Capture the cell that displays the provided text and extract its [X, Y] central coordinate. 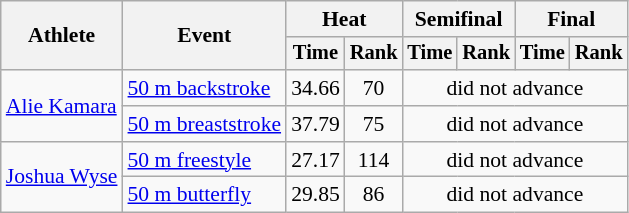
75 [374, 124]
34.66 [316, 88]
27.17 [316, 160]
Final [571, 19]
37.79 [316, 124]
29.85 [316, 195]
50 m butterfly [205, 195]
50 m backstroke [205, 88]
Heat [344, 19]
Athlete [62, 36]
Event [205, 36]
114 [374, 160]
Semifinal [458, 19]
50 m freestyle [205, 160]
70 [374, 88]
Joshua Wyse [62, 178]
50 m breaststroke [205, 124]
86 [374, 195]
Alie Kamara [62, 106]
